Scan for the cell matching the given text and deliver its (X, Y) coordinate at center. 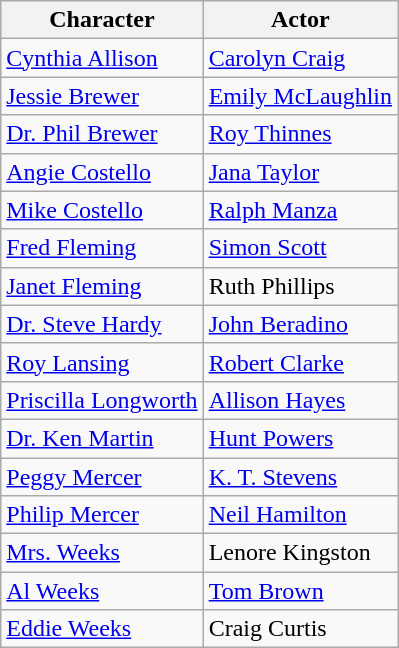
Character (102, 20)
Fred Fleming (102, 248)
Philip Mercer (102, 515)
Roy Lansing (102, 362)
Dr. Ken Martin (102, 438)
Janet Fleming (102, 286)
Mrs. Weeks (102, 553)
Lenore Kingston (300, 553)
Actor (300, 20)
John Beradino (300, 324)
Mike Costello (102, 210)
Eddie Weeks (102, 629)
Ruth Phillips (300, 286)
Priscilla Longworth (102, 400)
Tom Brown (300, 591)
Hunt Powers (300, 438)
Craig Curtis (300, 629)
Ralph Manza (300, 210)
Al Weeks (102, 591)
Allison Hayes (300, 400)
K. T. Stevens (300, 477)
Jana Taylor (300, 172)
Cynthia Allison (102, 58)
Dr. Steve Hardy (102, 324)
Emily McLaughlin (300, 96)
Neil Hamilton (300, 515)
Carolyn Craig (300, 58)
Robert Clarke (300, 362)
Dr. Phil Brewer (102, 134)
Roy Thinnes (300, 134)
Simon Scott (300, 248)
Angie Costello (102, 172)
Jessie Brewer (102, 96)
Peggy Mercer (102, 477)
